Extract the (x, y) coordinate from the center of the cell holding the provided text.  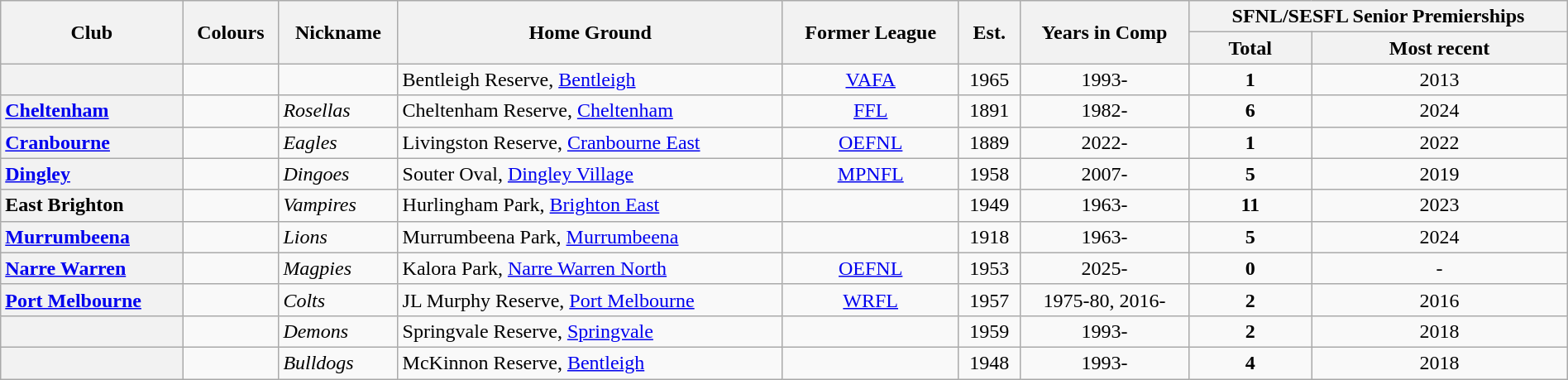
East Brighton (92, 205)
1891 (989, 111)
2023 (1439, 205)
- (1439, 268)
VAFA (870, 79)
Most recent (1439, 48)
0 (1250, 268)
FFL (870, 111)
Rosellas (338, 111)
JL Murphy Reserve, Port Melbourne (590, 300)
2016 (1439, 300)
Dingley (92, 174)
Lions (338, 237)
Demons (338, 331)
2025- (1104, 268)
1949 (989, 205)
Eagles (338, 142)
Colours (231, 32)
Years in Comp (1104, 32)
Livingston Reserve, Cranbourne East (590, 142)
Hurlingham Park, Brighton East (590, 205)
4 (1250, 363)
Cheltenham Reserve, Cheltenham (590, 111)
1975-80, 2016- (1104, 300)
Home Ground (590, 32)
2022- (1104, 142)
MPNFL (870, 174)
Murrumbeena (92, 237)
Dingoes (338, 174)
Kalora Park, Narre Warren North (590, 268)
Bulldogs (338, 363)
Souter Oval, Dingley Village (590, 174)
1965 (989, 79)
WRFL (870, 300)
Total (1250, 48)
1959 (989, 331)
McKinnon Reserve, Bentleigh (590, 363)
1958 (989, 174)
Murrumbeena Park, Murrumbeena (590, 237)
Vampires (338, 205)
Club (92, 32)
Cranbourne (92, 142)
Springvale Reserve, Springvale (590, 331)
6 (1250, 111)
1957 (989, 300)
2022 (1439, 142)
Former League (870, 32)
SFNL/SESFL Senior Premierships (1379, 17)
2007- (1104, 174)
11 (1250, 205)
2013 (1439, 79)
Narre Warren (92, 268)
Cheltenham (92, 111)
1918 (989, 237)
Est. (989, 32)
Magpies (338, 268)
Port Melbourne (92, 300)
1889 (989, 142)
Nickname (338, 32)
2019 (1439, 174)
1982- (1104, 111)
1953 (989, 268)
1948 (989, 363)
Colts (338, 300)
Bentleigh Reserve, Bentleigh (590, 79)
